Capture the cell that displays the provided text and extract its (X, Y) central coordinate. 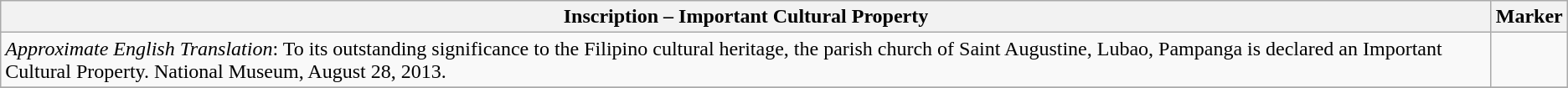
Inscription – Important Cultural Property (745, 17)
Marker (1529, 17)
